For the text-containing cell, return its midpoint in (X, Y) coordinate format. 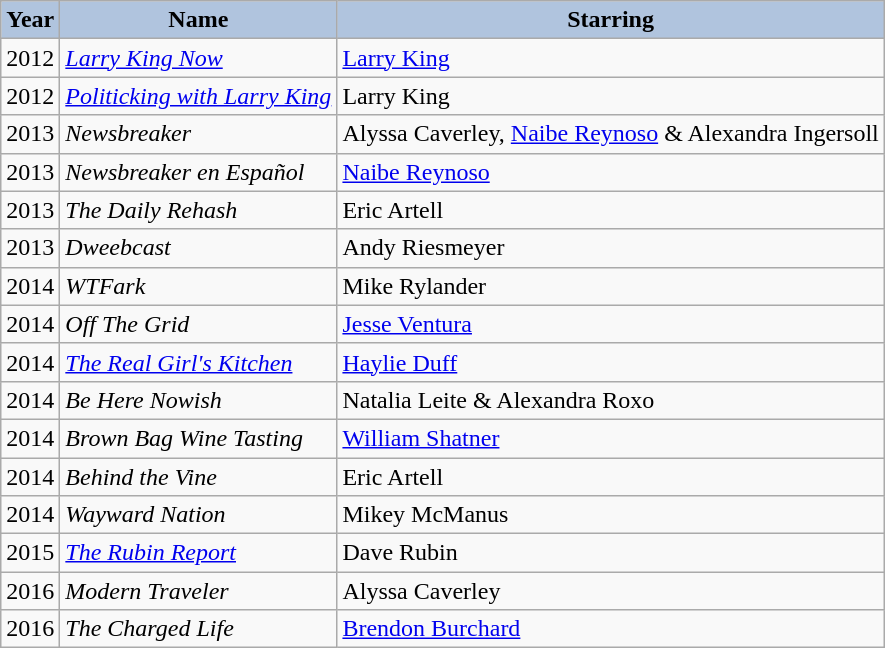
Dave Rubin (610, 553)
William Shatner (610, 438)
WTFark (198, 286)
The Daily Rehash (198, 210)
Natalia Leite & Alexandra Roxo (610, 400)
Newsbreaker (198, 134)
The Real Girl's Kitchen (198, 362)
Behind the Vine (198, 477)
The Rubin Report (198, 553)
2015 (30, 553)
Modern Traveler (198, 591)
Mikey McManus (610, 515)
Brendon Burchard (610, 629)
Andy Riesmeyer (610, 248)
Alyssa Caverley, Naibe Reynoso & Alexandra Ingersoll (610, 134)
Larry King Now (198, 58)
Wayward Nation (198, 515)
Brown Bag Wine Tasting (198, 438)
Dweebcast (198, 248)
Naibe Reynoso (610, 172)
Starring (610, 20)
Mike Rylander (610, 286)
The Charged Life (198, 629)
Name (198, 20)
Be Here Nowish (198, 400)
Haylie Duff (610, 362)
Newsbreaker en Español (198, 172)
Jesse Ventura (610, 324)
Alyssa Caverley (610, 591)
Off The Grid (198, 324)
Politicking with Larry King (198, 96)
Year (30, 20)
